For the text-containing cell, return its midpoint in (X, Y) coordinate format. 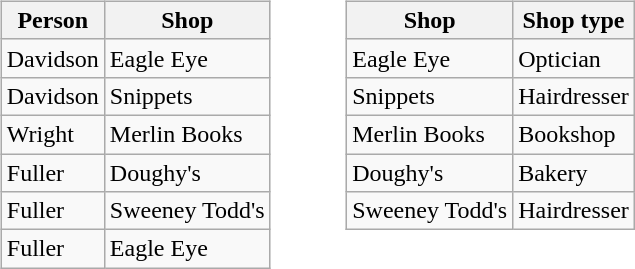
Person (52, 20)
Optician (574, 58)
Shop type (574, 20)
Bakery (574, 173)
Wright (52, 134)
Bookshop (574, 134)
